Extract the (x, y) coordinate from the center of the cell holding the provided text.  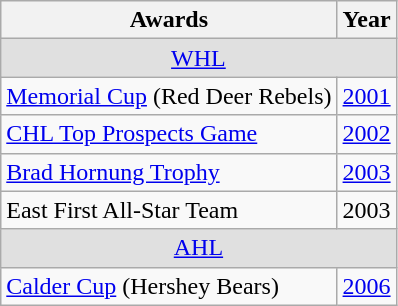
CHL Top Prospects Game (169, 134)
Memorial Cup (Red Deer Rebels) (169, 96)
Year (366, 20)
2001 (366, 96)
East First All-Star Team (169, 210)
Awards (169, 20)
Calder Cup (Hershey Bears) (169, 286)
Brad Hornung Trophy (169, 172)
WHL (198, 58)
2006 (366, 286)
2002 (366, 134)
AHL (198, 248)
